Identify which cell holds the provided text, then report its (x, y) central coordinate. 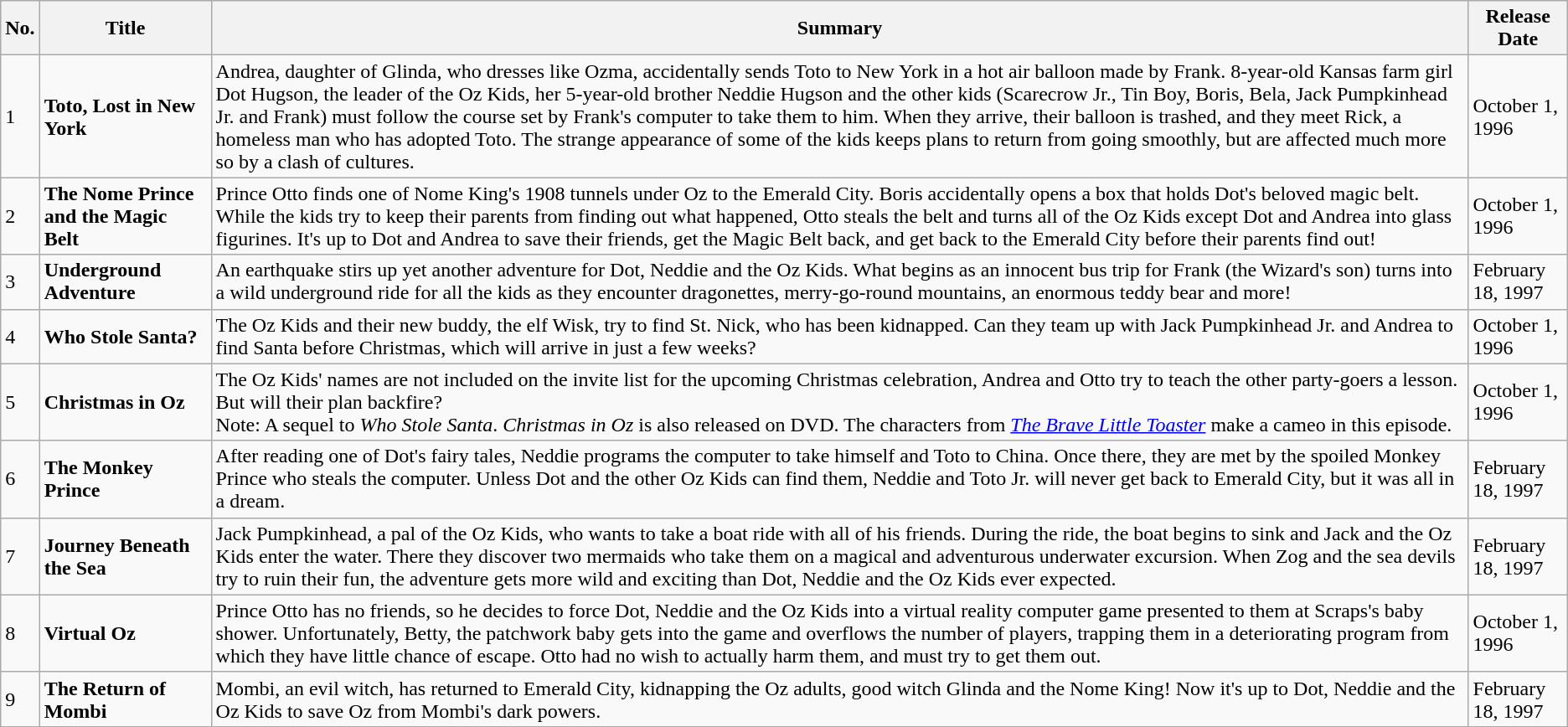
The Return of Mombi (126, 699)
Christmas in Oz (126, 402)
5 (20, 402)
Journey Beneath the Sea (126, 556)
The Monkey Prince (126, 479)
Virtual Oz (126, 633)
6 (20, 479)
Summary (839, 28)
7 (20, 556)
Who Stole Santa? (126, 337)
Underground Adventure (126, 281)
Toto, Lost in New York (126, 116)
8 (20, 633)
2 (20, 216)
1 (20, 116)
3 (20, 281)
Title (126, 28)
The Nome Prince and the Magic Belt (126, 216)
No. (20, 28)
Release Date (1518, 28)
9 (20, 699)
4 (20, 337)
